For the text-containing cell, return its midpoint in (X, Y) coordinate format. 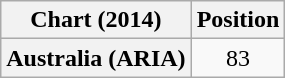
83 (238, 58)
Chart (2014) (96, 20)
Position (238, 20)
Australia (ARIA) (96, 58)
